From the cell containing the given text, extract its center point as [x, y] coordinate. 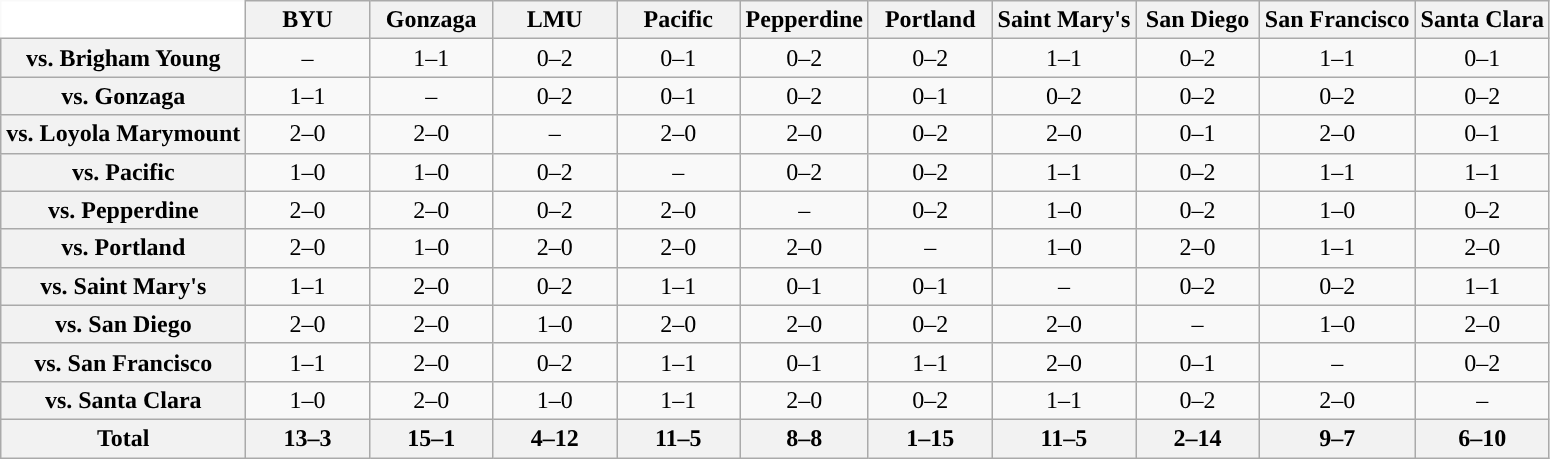
13–3 [308, 438]
Pepperdine [804, 20]
vs. Portland [124, 248]
6–10 [1482, 438]
vs. Pacific [124, 172]
Total [124, 438]
8–8 [804, 438]
San Diego [1198, 20]
Saint Mary's [1064, 20]
vs. San Diego [124, 324]
vs. Santa Clara [124, 400]
San Francisco [1337, 20]
1–15 [930, 438]
vs. Gonzaga [124, 96]
vs. Loyola Marymount [124, 134]
Gonzaga [431, 20]
Pacific [678, 20]
4–12 [555, 438]
Portland [930, 20]
vs. San Francisco [124, 362]
15–1 [431, 438]
LMU [555, 20]
Santa Clara [1482, 20]
vs. Saint Mary's [124, 286]
2–14 [1198, 438]
9–7 [1337, 438]
vs. Brigham Young [124, 58]
BYU [308, 20]
vs. Pepperdine [124, 210]
